Search for the cell housing the specified text and yield its [x, y] center coordinate. 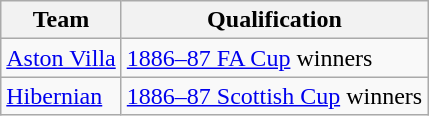
Team [62, 20]
Qualification [274, 20]
Aston Villa [62, 58]
1886–87 FA Cup winners [274, 58]
Hibernian [62, 96]
1886–87 Scottish Cup winners [274, 96]
